Scan for the cell matching the given text and deliver its [X, Y] coordinate at center. 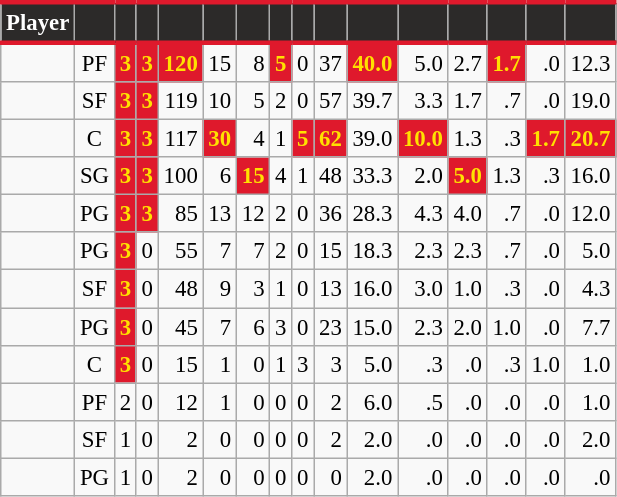
57 [330, 101]
39.7 [372, 101]
55 [180, 251]
40.0 [372, 62]
6.0 [372, 402]
Player [38, 22]
10 [220, 101]
15.0 [372, 327]
4.0 [468, 214]
45 [180, 327]
12.3 [590, 62]
30 [220, 139]
SG [95, 176]
85 [180, 214]
33.3 [372, 176]
36 [330, 214]
3.3 [423, 101]
20.7 [590, 139]
120 [180, 62]
117 [180, 139]
2.7 [468, 62]
19.0 [590, 101]
100 [180, 176]
62 [330, 139]
12.0 [590, 214]
28.3 [372, 214]
18.3 [372, 251]
.5 [423, 402]
3.0 [423, 289]
39.0 [372, 139]
9 [220, 289]
119 [180, 101]
8 [252, 62]
10.0 [423, 139]
37 [330, 62]
7.7 [590, 327]
23 [330, 327]
